Locate the cell with the specified text and output its [x, y] center coordinate. 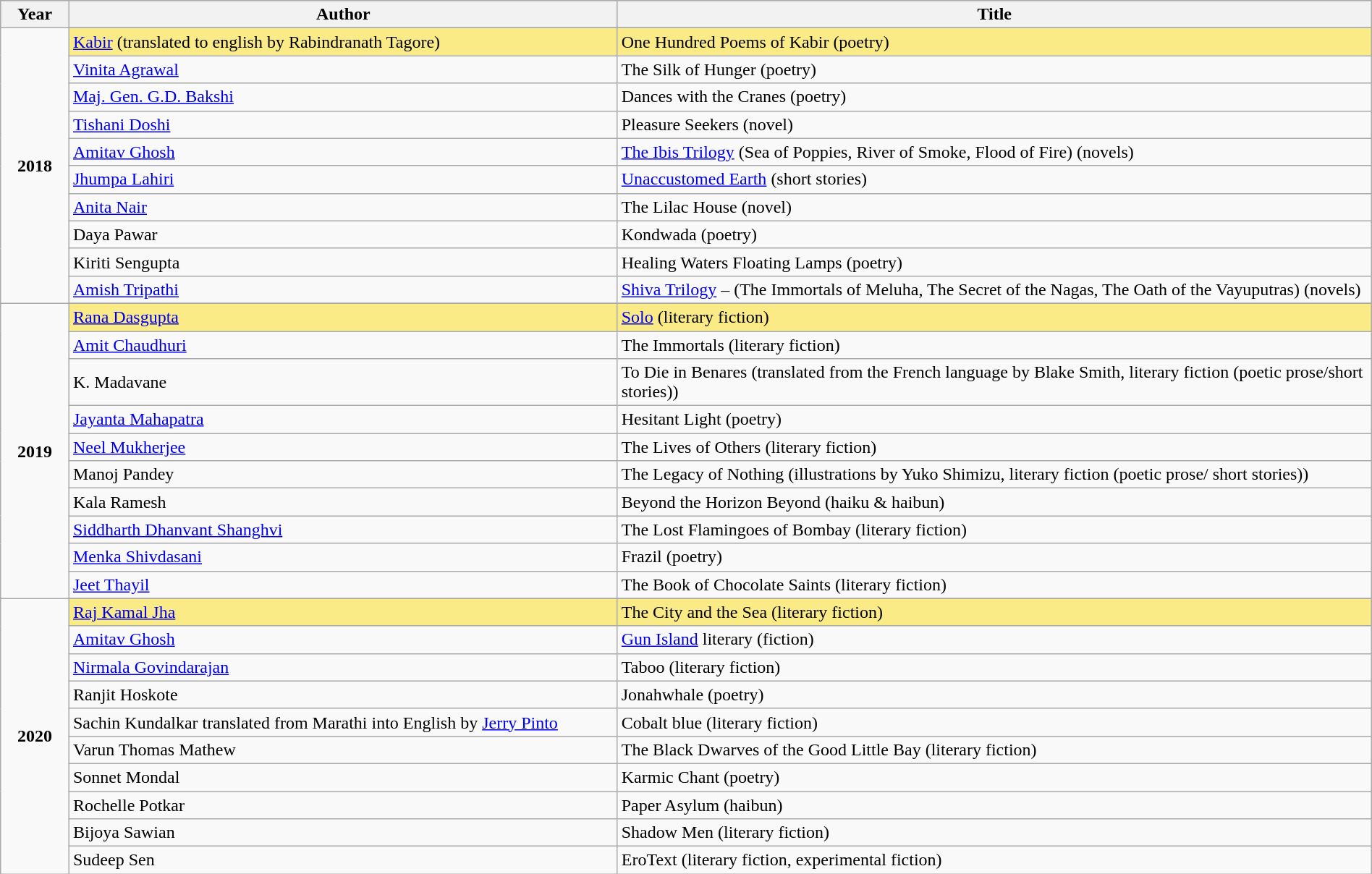
Varun Thomas Mathew [343, 750]
Healing Waters Floating Lamps (poetry) [994, 262]
One Hundred Poems of Kabir (poetry) [994, 42]
The Ibis Trilogy (Sea of Poppies, River of Smoke, Flood of Fire) (novels) [994, 152]
Taboo (literary fiction) [994, 667]
The Lilac House (novel) [994, 207]
Jhumpa Lahiri [343, 179]
Tishani Doshi [343, 124]
2018 [35, 166]
The Immortals (literary fiction) [994, 345]
The Black Dwarves of the Good Little Bay (literary fiction) [994, 750]
Title [994, 14]
Year [35, 14]
Sachin Kundalkar translated from Marathi into English by Jerry Pinto [343, 722]
Vinita Agrawal [343, 69]
Neel Mukherjee [343, 447]
Kala Ramesh [343, 502]
Dances with the Cranes (poetry) [994, 97]
Sonnet Mondal [343, 777]
Rana Dasgupta [343, 317]
Cobalt blue (literary fiction) [994, 722]
Jayanta Mahapatra [343, 420]
Beyond the Horizon Beyond (haiku & haibun) [994, 502]
Daya Pawar [343, 234]
Karmic Chant (poetry) [994, 777]
Paper Asylum (haibun) [994, 805]
Amish Tripathi [343, 289]
The Lives of Others (literary fiction) [994, 447]
Shiva Trilogy – (The Immortals of Meluha, The Secret of the Nagas, The Oath of the Vayuputras) (novels) [994, 289]
2020 [35, 737]
Unaccustomed Earth (short stories) [994, 179]
Jonahwhale (poetry) [994, 695]
Shadow Men (literary fiction) [994, 833]
The City and the Sea (literary fiction) [994, 612]
The Book of Chocolate Saints (literary fiction) [994, 585]
Raj Kamal Jha [343, 612]
EroText (literary fiction, experimental fiction) [994, 860]
Frazil (poetry) [994, 557]
The Legacy of Nothing (illustrations by Yuko Shimizu, literary fiction (poetic prose/ short stories)) [994, 475]
2019 [35, 451]
To Die in Benares (translated from the French language by Blake Smith, literary fiction (poetic prose/short stories)) [994, 382]
The Lost Flamingoes of Bombay (literary fiction) [994, 530]
Sudeep Sen [343, 860]
Nirmala Govindarajan [343, 667]
Hesitant Light (poetry) [994, 420]
Kabir (translated to english by Rabindranath Tagore) [343, 42]
K. Madavane [343, 382]
Jeet Thayil [343, 585]
Author [343, 14]
Gun Island literary (fiction) [994, 640]
Menka Shivdasani [343, 557]
Bijoya Sawian [343, 833]
Amit Chaudhuri [343, 345]
Pleasure Seekers (novel) [994, 124]
Solo (literary fiction) [994, 317]
The Silk of Hunger (poetry) [994, 69]
Kiriti Sengupta [343, 262]
Ranjit Hoskote [343, 695]
Maj. Gen. G.D. Bakshi [343, 97]
Kondwada (poetry) [994, 234]
Anita Nair [343, 207]
Rochelle Potkar [343, 805]
Siddharth Dhanvant Shanghvi [343, 530]
Manoj Pandey [343, 475]
